Return (X, Y) of the center of cell containing provided text 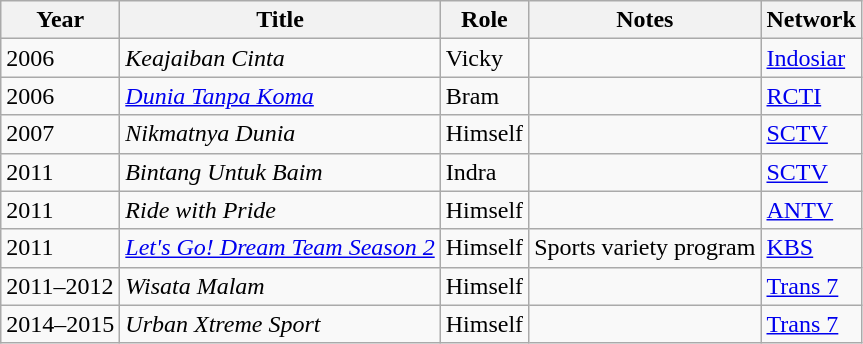
Sports variety program (645, 248)
Dunia Tanpa Koma (280, 96)
Year (60, 20)
Vicky (484, 58)
Title (280, 20)
RCTI (811, 96)
Network (811, 20)
Notes (645, 20)
Role (484, 20)
KBS (811, 248)
Bintang Untuk Baim (280, 172)
Wisata Malam (280, 286)
Ride with Pride (280, 210)
2007 (60, 134)
Indosiar (811, 58)
Keajaiban Cinta (280, 58)
Nikmatnya Dunia (280, 134)
2014–2015 (60, 324)
2011–2012 (60, 286)
Indra (484, 172)
Let's Go! Dream Team Season 2 (280, 248)
Bram (484, 96)
ANTV (811, 210)
Urban Xtreme Sport (280, 324)
